Find where the given text appears and provide that cell's center as (X, Y) coordinate. 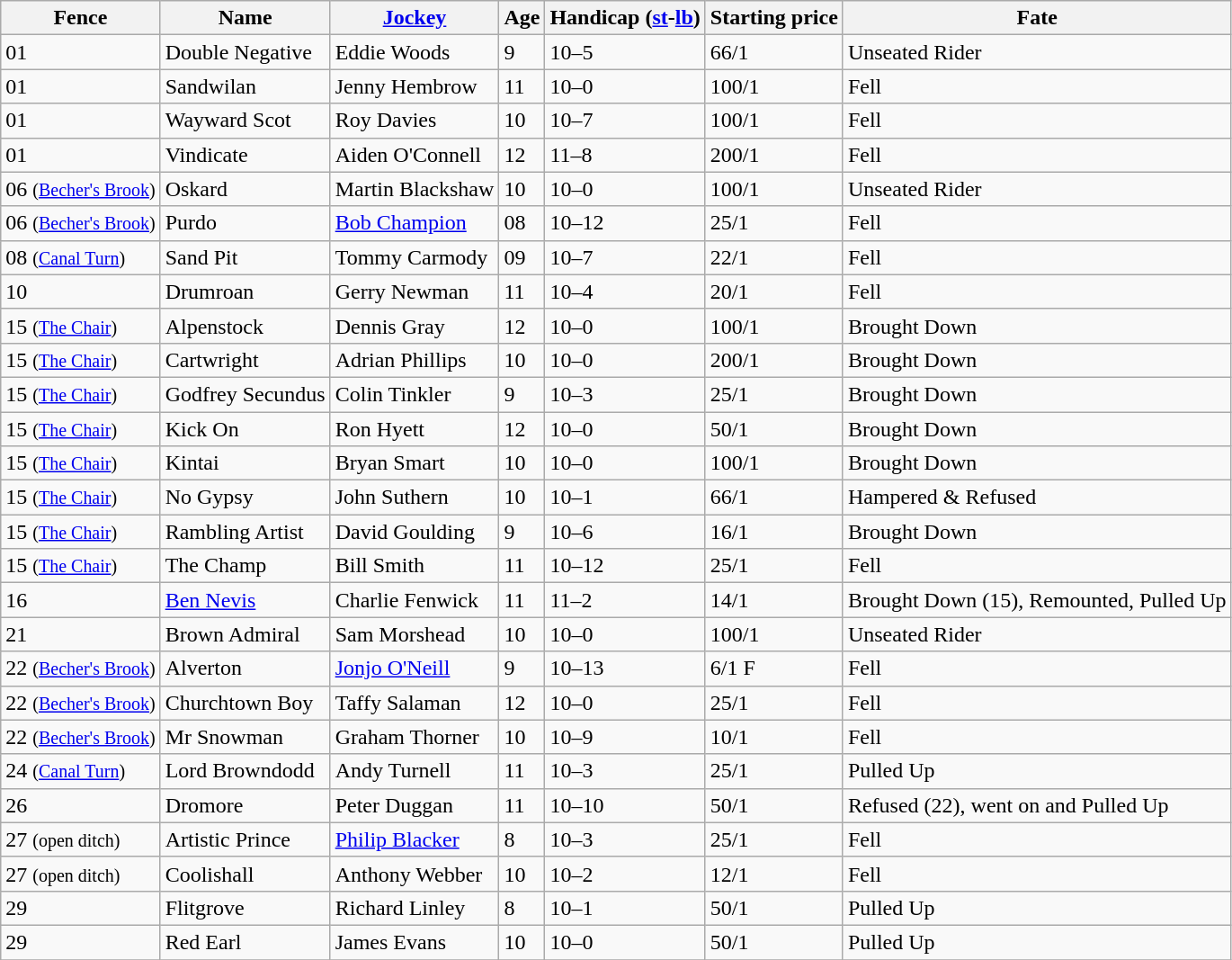
Bryan Smart (415, 463)
The Champ (245, 566)
Drumroan (245, 292)
Kick On (245, 429)
Lord Browndodd (245, 771)
08 (522, 223)
Godfrey Secundus (245, 394)
11–8 (625, 155)
Aiden O'Connell (415, 155)
Handicap (st-lb) (625, 18)
24 (Canal Turn) (81, 771)
Kintai (245, 463)
Colin Tinkler (415, 394)
Double Negative (245, 52)
Hampered & Refused (1037, 498)
Coolishall (245, 874)
09 (522, 257)
10–2 (625, 874)
Graham Thorner (415, 737)
26 (81, 805)
Anthony Webber (415, 874)
Brought Down (15), Remounted, Pulled Up (1037, 600)
Alpenstock (245, 326)
Artistic Prince (245, 839)
Charlie Fenwick (415, 600)
20/1 (773, 292)
Flitgrove (245, 908)
10–4 (625, 292)
Fate (1037, 18)
16 (81, 600)
No Gypsy (245, 498)
Red Earl (245, 942)
Oskard (245, 189)
10–13 (625, 668)
Mr Snowman (245, 737)
Peter Duggan (415, 805)
10–10 (625, 805)
Roy Davies (415, 121)
14/1 (773, 600)
Wayward Scot (245, 121)
Andy Turnell (415, 771)
Name (245, 18)
Sand Pit (245, 257)
Alverton (245, 668)
Richard Linley (415, 908)
Jockey (415, 18)
16/1 (773, 532)
10–6 (625, 532)
Ben Nevis (245, 600)
Cartwright (245, 360)
Purdo (245, 223)
Martin Blackshaw (415, 189)
Ron Hyett (415, 429)
12/1 (773, 874)
22/1 (773, 257)
Gerry Newman (415, 292)
Brown Admiral (245, 634)
Dennis Gray (415, 326)
10–9 (625, 737)
6/1 F (773, 668)
10/1 (773, 737)
James Evans (415, 942)
Churchtown Boy (245, 703)
Jonjo O'Neill (415, 668)
11–2 (625, 600)
Sandwilan (245, 86)
Starting price (773, 18)
David Goulding (415, 532)
21 (81, 634)
Bob Champion (415, 223)
Rambling Artist (245, 532)
10–5 (625, 52)
Age (522, 18)
Bill Smith (415, 566)
Eddie Woods (415, 52)
Adrian Phillips (415, 360)
Taffy Salaman (415, 703)
Vindicate (245, 155)
Dromore (245, 805)
Refused (22), went on and Pulled Up (1037, 805)
Sam Morshead (415, 634)
08 (Canal Turn) (81, 257)
Tommy Carmody (415, 257)
Philip Blacker (415, 839)
Fence (81, 18)
John Suthern (415, 498)
Jenny Hembrow (415, 86)
